Return the [x, y] coordinate for the center point of the cell that contains the specified text.  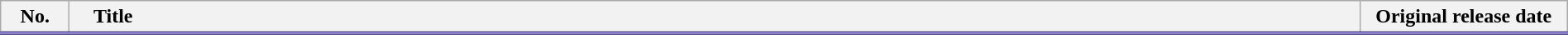
Original release date [1464, 17]
Title [715, 17]
No. [35, 17]
